Detect which cell encompasses the target text, then output its [X, Y] center coordinate. 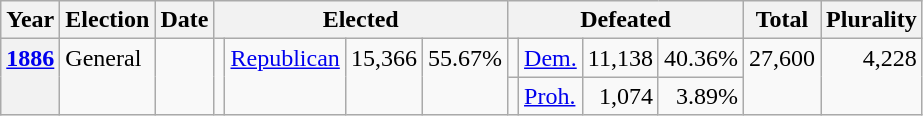
Date [184, 20]
11,138 [620, 58]
4,228 [872, 77]
3.89% [700, 96]
40.36% [700, 58]
55.67% [464, 77]
Plurality [872, 20]
General [108, 77]
27,600 [782, 77]
Proh. [551, 96]
Republican [285, 77]
Year [30, 20]
Election [108, 20]
1,074 [620, 96]
15,366 [384, 77]
Total [782, 20]
1886 [30, 77]
Dem. [551, 58]
Defeated [625, 20]
Elected [361, 20]
